Find where the given text appears and provide that cell's center as [x, y] coordinate. 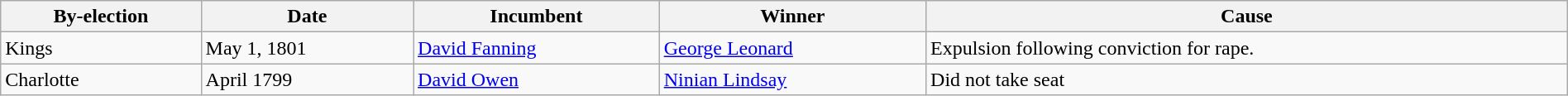
April 1799 [307, 79]
Did not take seat [1247, 79]
Expulsion following conviction for rape. [1247, 48]
By-election [101, 17]
Date [307, 17]
David Owen [537, 79]
Charlotte [101, 79]
Kings [101, 48]
Ninian Lindsay [792, 79]
David Fanning [537, 48]
Incumbent [537, 17]
Winner [792, 17]
May 1, 1801 [307, 48]
Cause [1247, 17]
George Leonard [792, 48]
